For the text-containing cell, return its midpoint in (x, y) coordinate format. 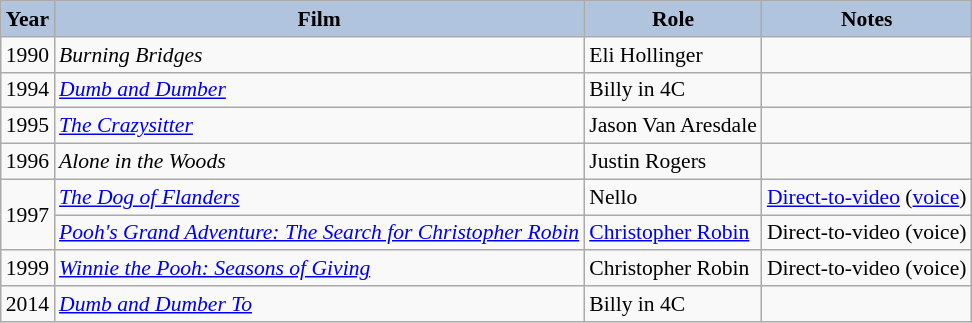
Jason Van Aresdale (673, 126)
Role (673, 19)
1995 (28, 126)
The Crazysitter (319, 126)
Nello (673, 197)
1997 (28, 214)
Justin Rogers (673, 162)
Alone in the Woods (319, 162)
Pooh's Grand Adventure: The Search for Christopher Robin (319, 233)
Notes (867, 19)
1999 (28, 269)
Burning Bridges (319, 55)
Film (319, 19)
Dumb and Dumber (319, 90)
Winnie the Pooh: Seasons of Giving (319, 269)
1990 (28, 55)
Eli Hollinger (673, 55)
1994 (28, 90)
1996 (28, 162)
Dumb and Dumber To (319, 304)
Year (28, 19)
2014 (28, 304)
The Dog of Flanders (319, 197)
